For the text-containing cell, return its midpoint in [x, y] coordinate format. 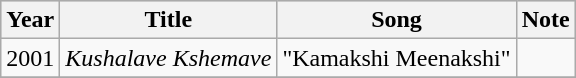
2001 [30, 58]
Song [396, 20]
Year [30, 20]
Kushalave Kshemave [168, 58]
Note [546, 20]
"Kamakshi Meenakshi" [396, 58]
Title [168, 20]
